Return [X, Y] of the center of cell containing provided text 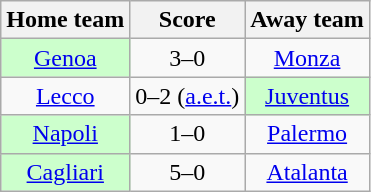
Palermo [308, 134]
Napoli [66, 134]
Juventus [308, 96]
Score [188, 20]
5–0 [188, 172]
Atalanta [308, 172]
1–0 [188, 134]
0–2 (a.e.t.) [188, 96]
Cagliari [66, 172]
Genoa [66, 58]
3–0 [188, 58]
Away team [308, 20]
Monza [308, 58]
Home team [66, 20]
Lecco [66, 96]
